Return the [X, Y] coordinate for the center point of the cell that contains the specified text.  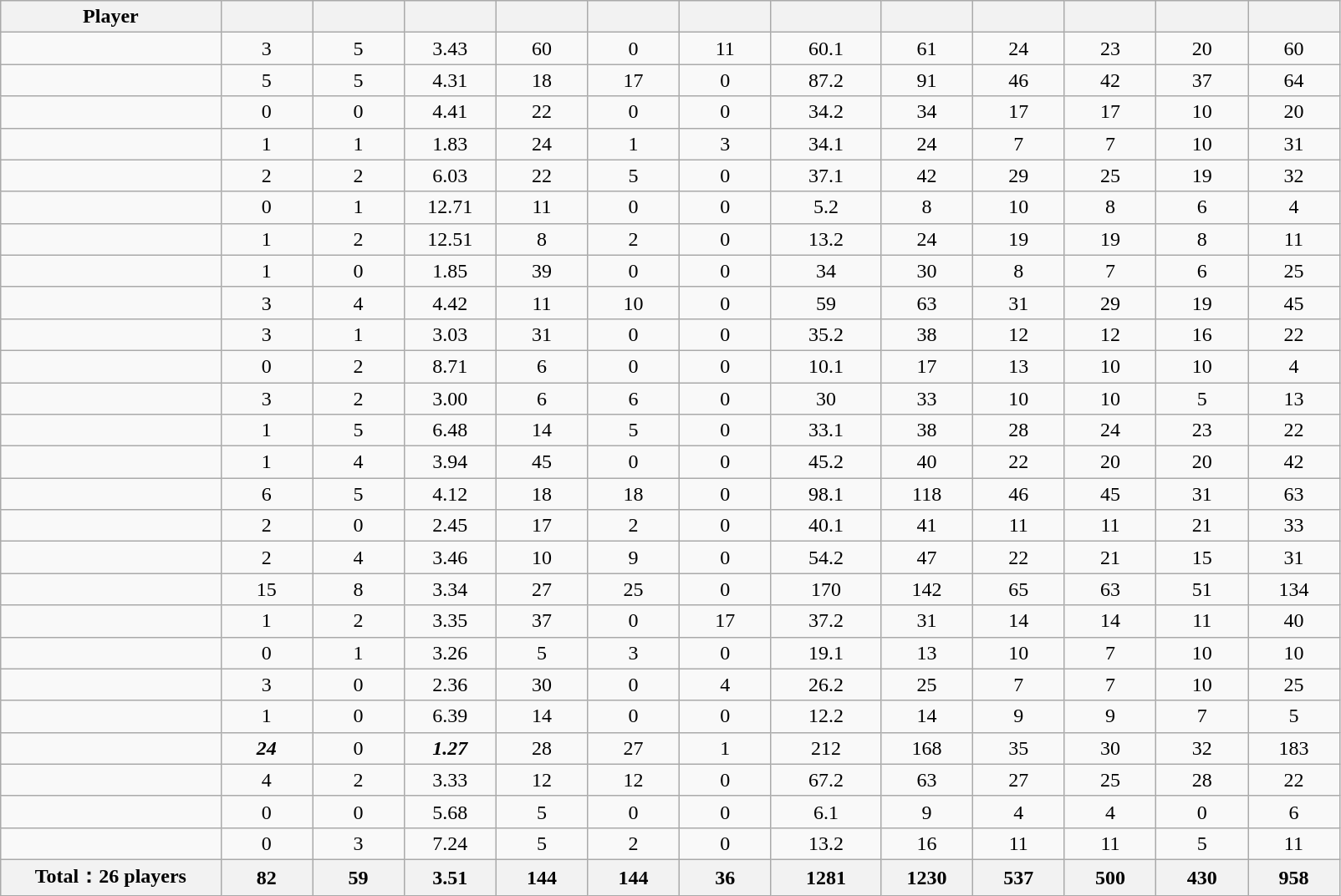
6.39 [450, 716]
41 [927, 526]
19.1 [826, 653]
5.68 [450, 812]
65 [1018, 589]
430 [1202, 878]
3.46 [450, 557]
26.2 [826, 685]
500 [1110, 878]
212 [826, 748]
64 [1294, 80]
34.1 [826, 144]
67.2 [826, 780]
5.2 [826, 207]
12.71 [450, 207]
33.1 [826, 430]
4.12 [450, 494]
4.42 [450, 303]
3.94 [450, 462]
10.1 [826, 366]
37.1 [826, 176]
6.03 [450, 176]
54.2 [826, 557]
39 [542, 271]
537 [1018, 878]
134 [1294, 589]
40.1 [826, 526]
3.34 [450, 589]
4.31 [450, 80]
2.36 [450, 685]
Total：26 players [110, 878]
6.1 [826, 812]
168 [927, 748]
2.45 [450, 526]
45.2 [826, 462]
35.2 [826, 334]
82 [267, 878]
3.03 [450, 334]
170 [826, 589]
1.83 [450, 144]
Player [110, 17]
6.48 [450, 430]
12.51 [450, 239]
12.2 [826, 716]
1.85 [450, 271]
8.71 [450, 366]
183 [1294, 748]
34.2 [826, 112]
87.2 [826, 80]
118 [927, 494]
1281 [826, 878]
1230 [927, 878]
3.35 [450, 621]
3.33 [450, 780]
3.51 [450, 878]
142 [927, 589]
60.1 [826, 48]
35 [1018, 748]
61 [927, 48]
3.43 [450, 48]
4.41 [450, 112]
958 [1294, 878]
37.2 [826, 621]
91 [927, 80]
36 [725, 878]
7.24 [450, 843]
3.00 [450, 399]
1.27 [450, 748]
3.26 [450, 653]
98.1 [826, 494]
51 [1202, 589]
47 [927, 557]
